From the cell containing the given text, extract its center point as (X, Y) coordinate. 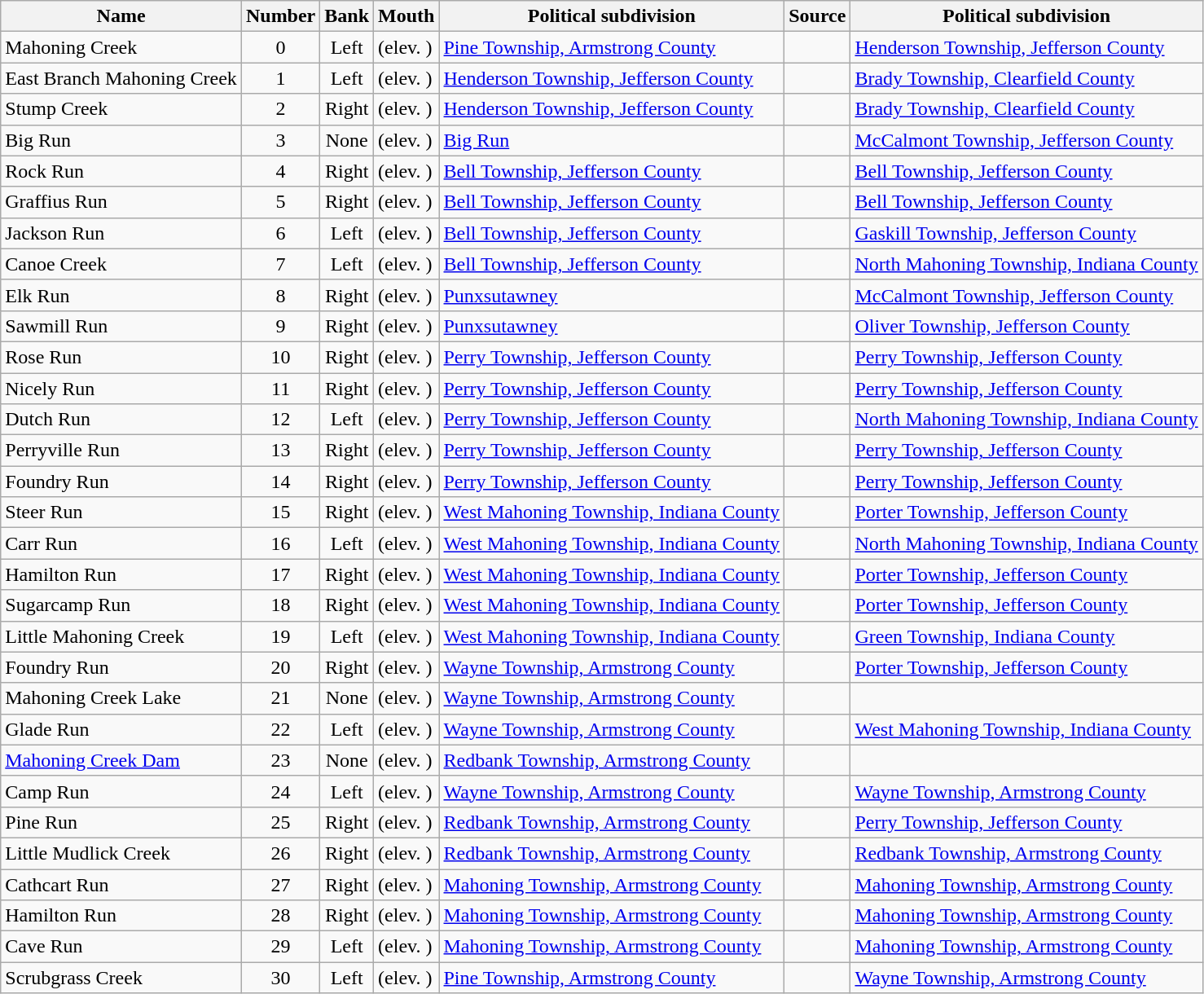
Cave Run (121, 947)
8 (280, 295)
13 (280, 451)
Bank (347, 16)
Camp Run (121, 791)
Stump Creek (121, 109)
23 (280, 760)
3 (280, 140)
Dutch Run (121, 420)
Perryville Run (121, 451)
19 (280, 636)
29 (280, 947)
4 (280, 171)
Green Township, Indiana County (1026, 636)
10 (280, 357)
Mahoning Creek Lake (121, 698)
7 (280, 264)
Glade Run (121, 729)
Oliver Township, Jefferson County (1026, 326)
Nicely Run (121, 389)
Carr Run (121, 543)
27 (280, 884)
30 (280, 978)
Rock Run (121, 171)
Name (121, 16)
Little Mahoning Creek (121, 636)
Pine Run (121, 822)
2 (280, 109)
Cathcart Run (121, 884)
0 (280, 47)
9 (280, 326)
Scrubgrass Creek (121, 978)
6 (280, 233)
20 (280, 667)
22 (280, 729)
24 (280, 791)
Mouth (406, 16)
25 (280, 822)
Mahoning Creek (121, 47)
Little Mudlick Creek (121, 853)
Rose Run (121, 357)
14 (280, 482)
11 (280, 389)
21 (280, 698)
Sugarcamp Run (121, 605)
Graffius Run (121, 202)
Gaskill Township, Jefferson County (1026, 233)
Sawmill Run (121, 326)
18 (280, 605)
26 (280, 853)
5 (280, 202)
16 (280, 543)
Mahoning Creek Dam (121, 760)
Steer Run (121, 512)
East Branch Mahoning Creek (121, 78)
1 (280, 78)
28 (280, 916)
12 (280, 420)
Canoe Creek (121, 264)
Elk Run (121, 295)
Source (818, 16)
17 (280, 574)
Number (280, 16)
15 (280, 512)
Jackson Run (121, 233)
